From the cell containing the given text, extract its center point as (x, y) coordinate. 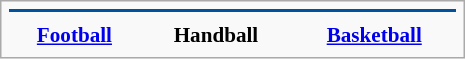
Handball (216, 35)
Basketball (374, 35)
Football (74, 35)
